For the text-containing cell, return its midpoint in (x, y) coordinate format. 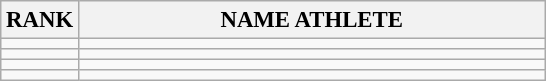
NAME ATHLETE (312, 20)
RANK (40, 20)
